Return (X, Y) of the center of cell containing provided text 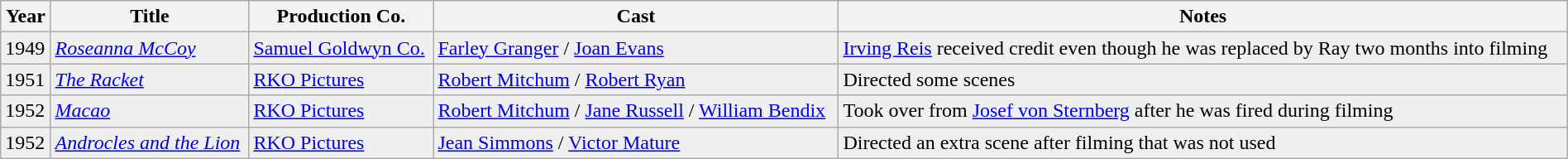
Roseanna McCoy (150, 48)
Cast (636, 17)
Production Co. (341, 17)
Directed some scenes (1202, 79)
Samuel Goldwyn Co. (341, 48)
1951 (26, 79)
Directed an extra scene after filming that was not used (1202, 142)
Took over from Josef von Sternberg after he was fired during filming (1202, 111)
Notes (1202, 17)
Robert Mitchum / Robert Ryan (636, 79)
Macao (150, 111)
1949 (26, 48)
Jean Simmons / Victor Mature (636, 142)
Irving Reis received credit even though he was replaced by Ray two months into filming (1202, 48)
Androcles and the Lion (150, 142)
Robert Mitchum / Jane Russell / William Bendix (636, 111)
Farley Granger / Joan Evans (636, 48)
The Racket (150, 79)
Year (26, 17)
Title (150, 17)
